Search for the cell housing the specified text and yield its (x, y) center coordinate. 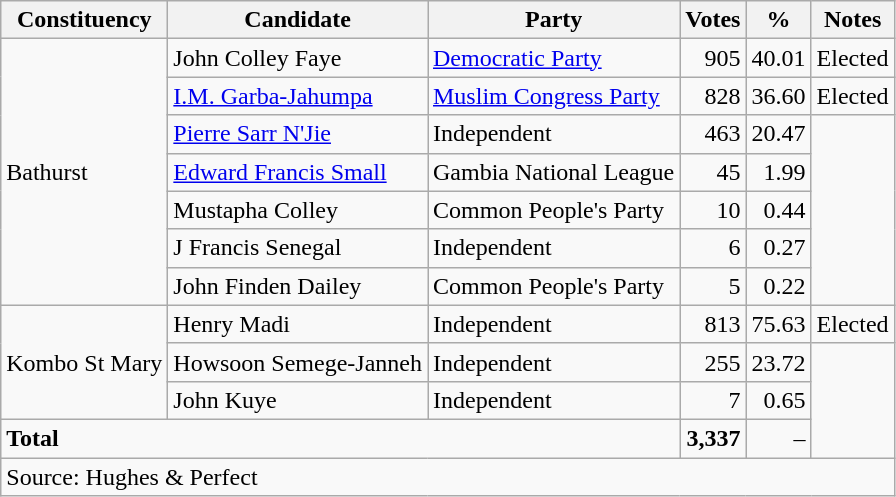
0.27 (778, 248)
Candidate (298, 20)
255 (713, 362)
40.01 (778, 58)
Kombo St Mary (84, 362)
Democratic Party (554, 58)
Pierre Sarr N'Jie (298, 134)
Notes (852, 20)
Gambia National League (554, 172)
John Kuye (298, 400)
J Francis Senegal (298, 248)
% (778, 20)
Mustapha Colley (298, 210)
0.65 (778, 400)
905 (713, 58)
John Colley Faye (298, 58)
Howsoon Semege-Janneh (298, 362)
23.72 (778, 362)
5 (713, 286)
20.47 (778, 134)
– (778, 438)
1.99 (778, 172)
Constituency (84, 20)
45 (713, 172)
John Finden Dailey (298, 286)
6 (713, 248)
7 (713, 400)
Source: Hughes & Perfect (448, 477)
813 (713, 324)
0.22 (778, 286)
Votes (713, 20)
10 (713, 210)
Total (340, 438)
36.60 (778, 96)
463 (713, 134)
Henry Madi (298, 324)
I.M. Garba-Jahumpa (298, 96)
3,337 (713, 438)
0.44 (778, 210)
Party (554, 20)
75.63 (778, 324)
828 (713, 96)
Edward Francis Small (298, 172)
Muslim Congress Party (554, 96)
Bathurst (84, 172)
